For the text-containing cell, return its midpoint in (X, Y) coordinate format. 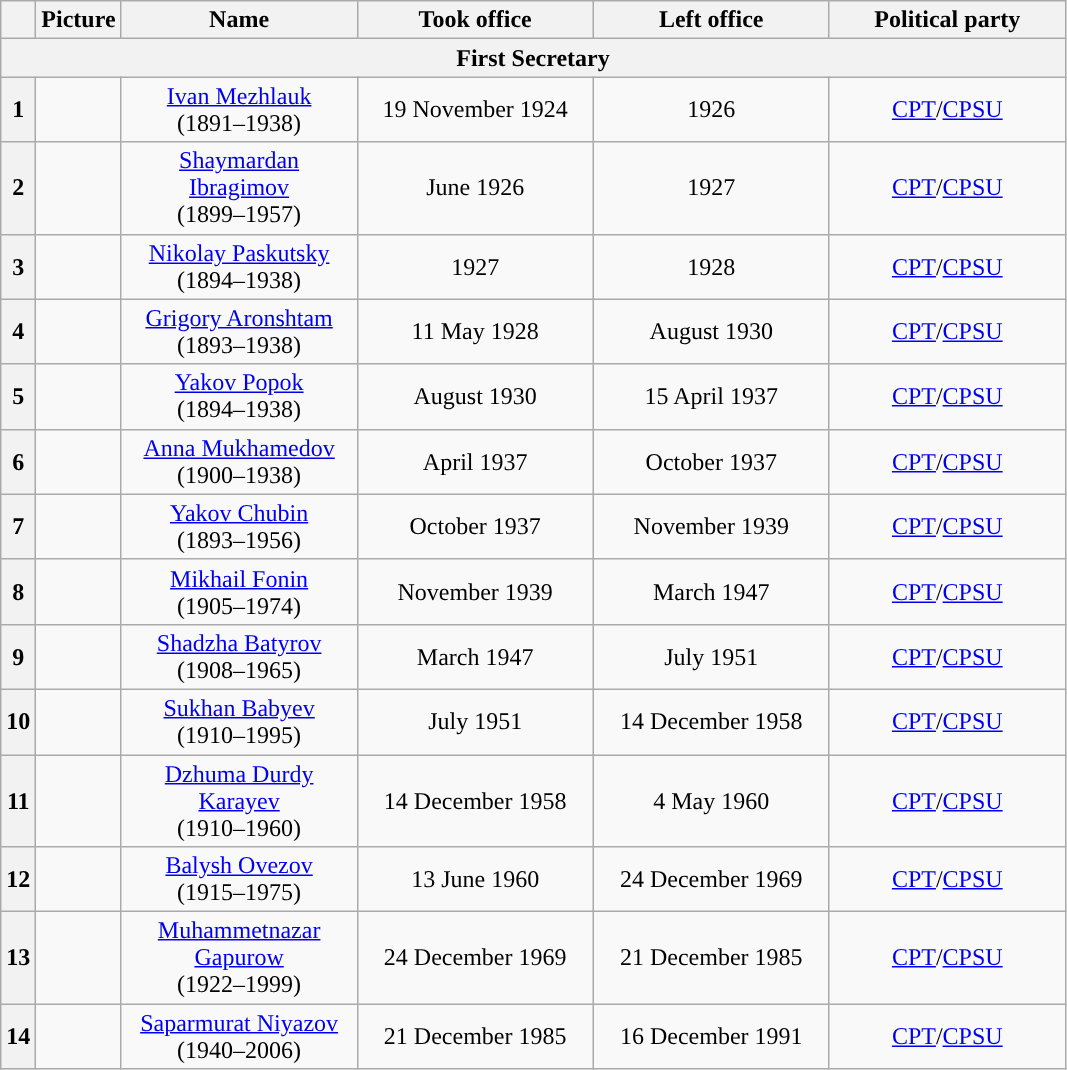
Shaymardan Ibragimov(1899–1957) (239, 188)
Mikhail Fonin(1905–1974) (239, 592)
14 (18, 1036)
Sukhan Babyev(1910–1995) (239, 722)
7 (18, 526)
1 (18, 110)
15 April 1937 (711, 396)
5 (18, 396)
Left office (711, 20)
1928 (711, 266)
Grigory Aronshtam(1893–1938) (239, 332)
8 (18, 592)
1926 (711, 110)
9 (18, 656)
Yakov Chubin(1893–1956) (239, 526)
Shadzha Batyrov(1908–1965) (239, 656)
2 (18, 188)
June 1926 (475, 188)
Saparmurat Niyazov(1940–2006) (239, 1036)
13 June 1960 (475, 880)
Ivan Mezhlauk(1891–1938) (239, 110)
4 May 1960 (711, 800)
13 (18, 958)
10 (18, 722)
11 May 1928 (475, 332)
April 1937 (475, 462)
Balysh Ovezov(1915–1975) (239, 880)
3 (18, 266)
Name (239, 20)
Picture (78, 20)
Nikolay Paskutsky(1894–1938) (239, 266)
Anna Mukhamedov(1900–1938) (239, 462)
4 (18, 332)
11 (18, 800)
19 November 1924 (475, 110)
Yakov Popok(1894–1938) (239, 396)
Dzhuma Durdy Karayev(1910–1960) (239, 800)
Political party (947, 20)
Muhammetnazar Gapurow(1922–1999) (239, 958)
16 December 1991 (711, 1036)
First Secretary (534, 58)
12 (18, 880)
6 (18, 462)
Took office (475, 20)
